Find where the given text appears and provide that cell's center as [X, Y] coordinate. 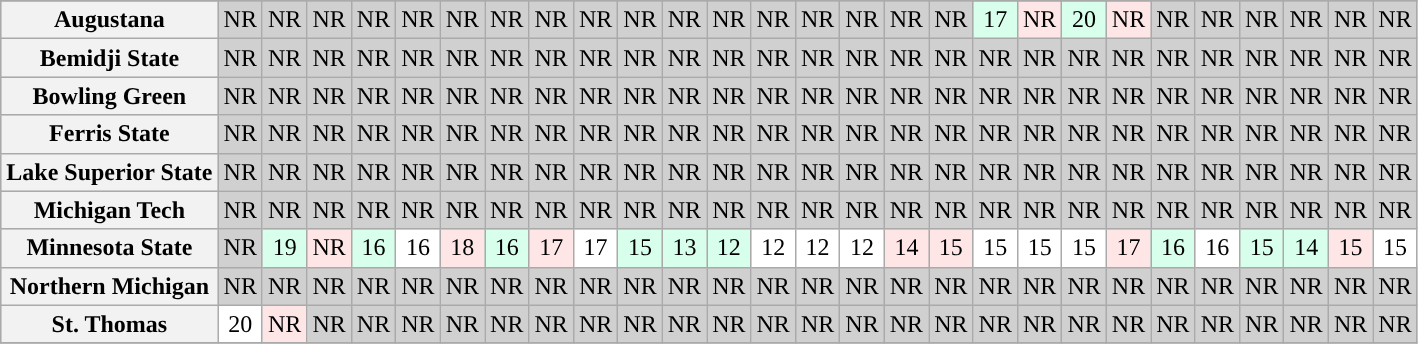
St. Thomas [110, 324]
18 [462, 248]
Michigan Tech [110, 210]
Bowling Green [110, 96]
Lake Superior State [110, 172]
Ferris State [110, 134]
Northern Michigan [110, 286]
Augustana [110, 20]
19 [284, 248]
13 [684, 248]
Minnesota State [110, 248]
Bemidji State [110, 58]
